For the text-containing cell, return its midpoint in [X, Y] coordinate format. 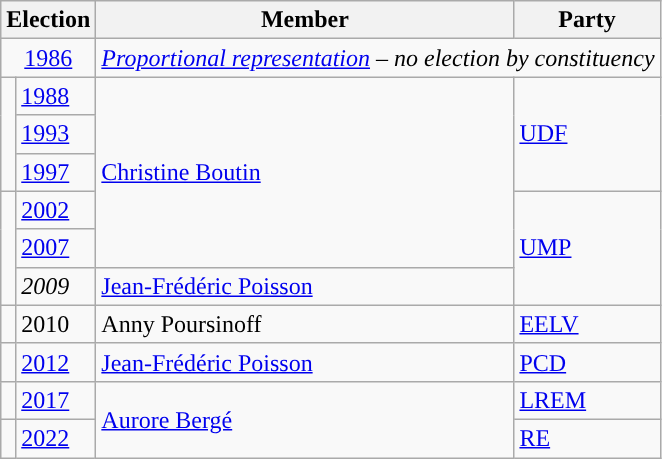
Anny Poursinoff [305, 324]
Christine Boutin [305, 172]
PCD [587, 362]
Party [587, 20]
Aurore Bergé [305, 419]
2009 [56, 286]
2022 [56, 438]
RE [587, 438]
Member [305, 20]
2010 [56, 324]
1993 [56, 134]
UMP [587, 248]
1986 [48, 58]
Election [48, 20]
1988 [56, 96]
EELV [587, 324]
2012 [56, 362]
2007 [56, 248]
2017 [56, 400]
LREM [587, 400]
2002 [56, 210]
UDF [587, 134]
Proportional representation – no election by constituency [378, 58]
1997 [56, 172]
